Capture the cell that displays the provided text and extract its [X, Y] central coordinate. 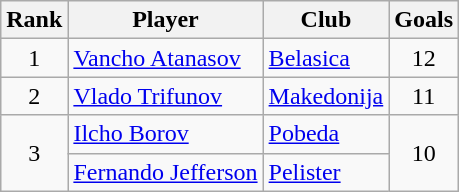
11 [424, 96]
Goals [424, 20]
Vlado Trifunov [166, 96]
Rank [34, 20]
12 [424, 58]
Belasica [326, 58]
Player [166, 20]
10 [424, 153]
1 [34, 58]
Fernando Jefferson [166, 172]
Club [326, 20]
Ilcho Borov [166, 134]
3 [34, 153]
2 [34, 96]
Pelister [326, 172]
Vancho Atanasov [166, 58]
Pobeda [326, 134]
Makedonija [326, 96]
